From the cell containing the given text, extract its center point as (x, y) coordinate. 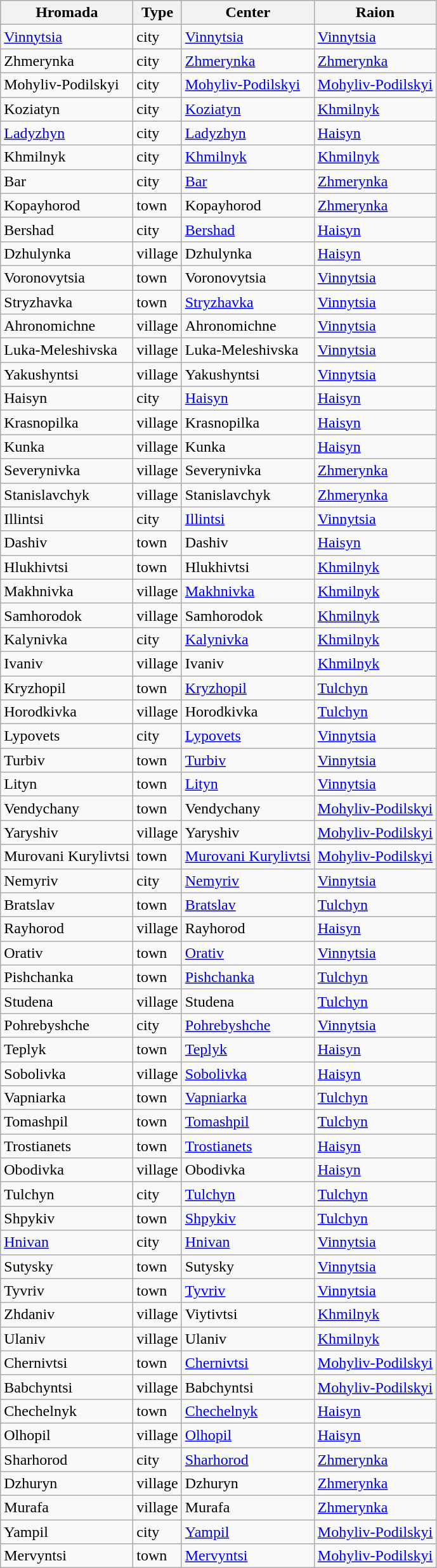
Center (247, 13)
Hromada (67, 13)
Viytivtsi (247, 1315)
Zhdaniv (67, 1315)
Type (157, 13)
Raion (375, 13)
